Determine the [X, Y] coordinate at the center of the cell enclosing the given text.  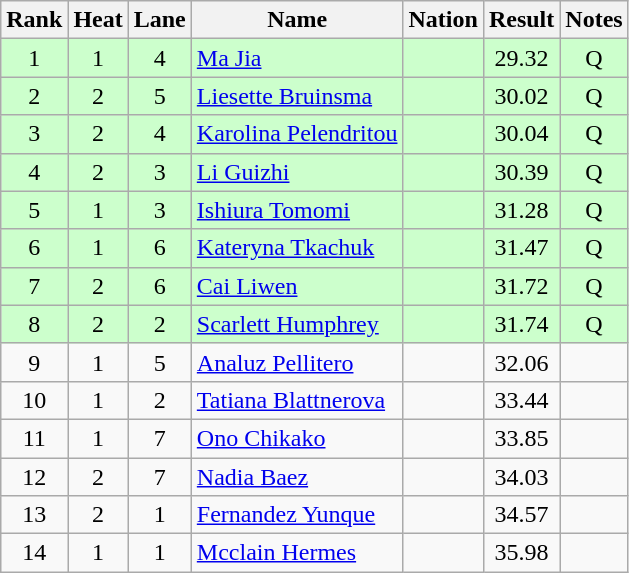
Heat [98, 20]
Lane [160, 20]
33.85 [521, 438]
Analuz Pellitero [297, 362]
30.02 [521, 96]
11 [34, 438]
Ono Chikako [297, 438]
Scarlett Humphrey [297, 324]
14 [34, 553]
Notes [594, 20]
Result [521, 20]
Kateryna Tkachuk [297, 248]
35.98 [521, 553]
29.32 [521, 58]
33.44 [521, 400]
Name [297, 20]
Nation [443, 20]
31.47 [521, 248]
Ma Jia [297, 58]
8 [34, 324]
31.28 [521, 210]
30.39 [521, 172]
34.57 [521, 515]
Liesette Bruinsma [297, 96]
Tatiana Blattnerova [297, 400]
30.04 [521, 134]
Cai Liwen [297, 286]
10 [34, 400]
Fernandez Yunque [297, 515]
34.03 [521, 477]
32.06 [521, 362]
Nadia Baez [297, 477]
13 [34, 515]
31.74 [521, 324]
31.72 [521, 286]
Li Guizhi [297, 172]
Mcclain Hermes [297, 553]
9 [34, 362]
Karolina Pelendritou [297, 134]
Rank [34, 20]
12 [34, 477]
Ishiura Tomomi [297, 210]
